Extract the [x, y] coordinate from the center of the cell holding the provided text.  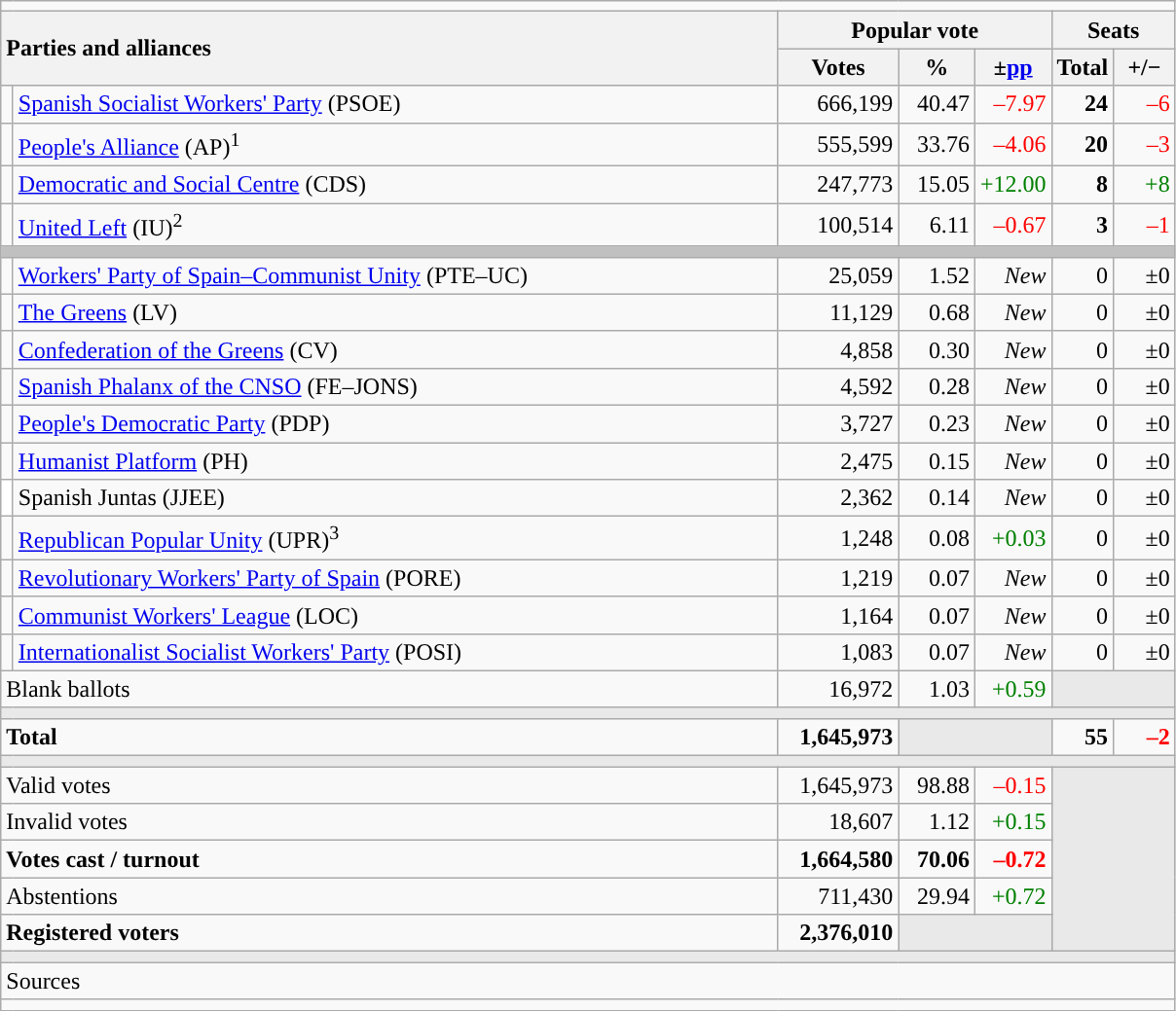
–0.72 [1012, 859]
±pp [1012, 67]
3,727 [838, 423]
0.68 [937, 312]
Revolutionary Workers' Party of Spain (PORE) [395, 578]
11,129 [838, 312]
–4.06 [1012, 144]
33.76 [937, 144]
+8 [1145, 185]
–2 [1145, 738]
Valid votes [389, 785]
18,607 [838, 822]
Internationalist Socialist Workers' Party (POSI) [395, 652]
666,199 [838, 104]
2,376,010 [838, 933]
+0.72 [1012, 896]
United Left (IU)2 [395, 226]
Sources [588, 981]
–0.15 [1012, 785]
55 [1083, 738]
People's Alliance (AP)1 [395, 144]
Blank ballots [389, 689]
0.14 [937, 498]
–3 [1145, 144]
–6 [1145, 104]
1.03 [937, 689]
Abstentions [389, 896]
2,362 [838, 498]
247,773 [838, 185]
711,430 [838, 896]
20 [1083, 144]
555,599 [838, 144]
1,083 [838, 652]
Votes [838, 67]
+0.03 [1012, 539]
Communist Workers' League (LOC) [395, 615]
+12.00 [1012, 185]
Spanish Phalanx of the CNSO (FE–JONS) [395, 386]
Spanish Socialist Workers' Party (PSOE) [395, 104]
0.28 [937, 386]
People's Democratic Party (PDP) [395, 423]
6.11 [937, 226]
–1 [1145, 226]
+/− [1145, 67]
Republican Popular Unity (UPR)3 [395, 539]
+0.15 [1012, 822]
15.05 [937, 185]
100,514 [838, 226]
Parties and alliances [389, 49]
1.12 [937, 822]
Popular vote [915, 30]
1,248 [838, 539]
1.52 [937, 275]
24 [1083, 104]
0.30 [937, 349]
0.23 [937, 423]
8 [1083, 185]
Spanish Juntas (JJEE) [395, 498]
1,219 [838, 578]
Humanist Platform (PH) [395, 461]
Seats [1114, 30]
1,164 [838, 615]
16,972 [838, 689]
1,664,580 [838, 859]
Invalid votes [389, 822]
40.47 [937, 104]
4,592 [838, 386]
25,059 [838, 275]
2,475 [838, 461]
–7.97 [1012, 104]
0.08 [937, 539]
29.94 [937, 896]
Registered voters [389, 933]
Democratic and Social Centre (CDS) [395, 185]
4,858 [838, 349]
Votes cast / turnout [389, 859]
–0.67 [1012, 226]
% [937, 67]
70.06 [937, 859]
98.88 [937, 785]
The Greens (LV) [395, 312]
3 [1083, 226]
+0.59 [1012, 689]
Confederation of the Greens (CV) [395, 349]
Workers' Party of Spain–Communist Unity (PTE–UC) [395, 275]
0.15 [937, 461]
